Return [x, y] of the center of cell containing provided text 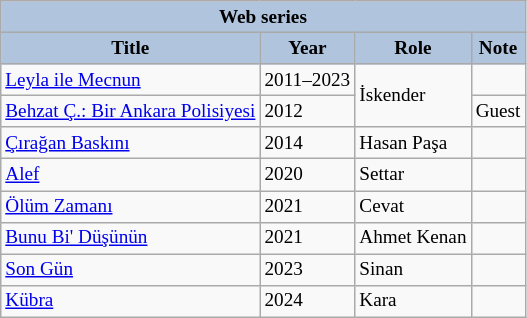
2011–2023 [308, 80]
Guest [498, 111]
İskender [413, 96]
Ölüm Zamanı [130, 206]
Bunu Bi' Düşünün [130, 238]
Kara [413, 301]
2012 [308, 111]
Çırağan Baskını [130, 143]
Ahmet Kenan [413, 238]
Settar [413, 175]
Hasan Paşa [413, 143]
Web series [263, 17]
Behzat Ç.: Bir Ankara Polisiyesi [130, 111]
Son Gün [130, 270]
Sinan [413, 270]
Leyla ile Mecnun [130, 80]
Note [498, 48]
Cevat [413, 206]
2023 [308, 270]
2020 [308, 175]
Role [413, 48]
Alef [130, 175]
Title [130, 48]
Year [308, 48]
2024 [308, 301]
Kübra [130, 301]
2014 [308, 143]
